Identify which cell holds the provided text, then report its (x, y) central coordinate. 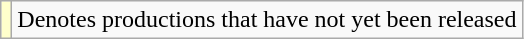
Denotes productions that have not yet been released (267, 20)
